Pinpoint the cell where the given text exists, returning its (x, y) midpoint coordinate. 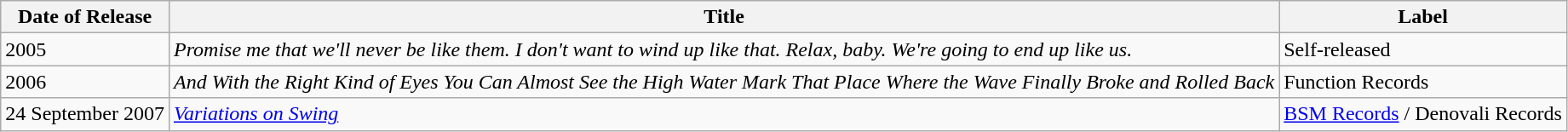
Title (724, 17)
Self-released (1423, 49)
2005 (85, 49)
Variations on Swing (724, 114)
Date of Release (85, 17)
2006 (85, 82)
Promise me that we'll never be like them. I don't want to wind up like that. Relax, baby. We're going to end up like us. (724, 49)
24 September 2007 (85, 114)
And With the Right Kind of Eyes You Can Almost See the High Water Mark That Place Where the Wave Finally Broke and Rolled Back (724, 82)
BSM Records / Denovali Records (1423, 114)
Function Records (1423, 82)
Label (1423, 17)
